Output the (x, y) coordinate of the center of the cell containing the given text.  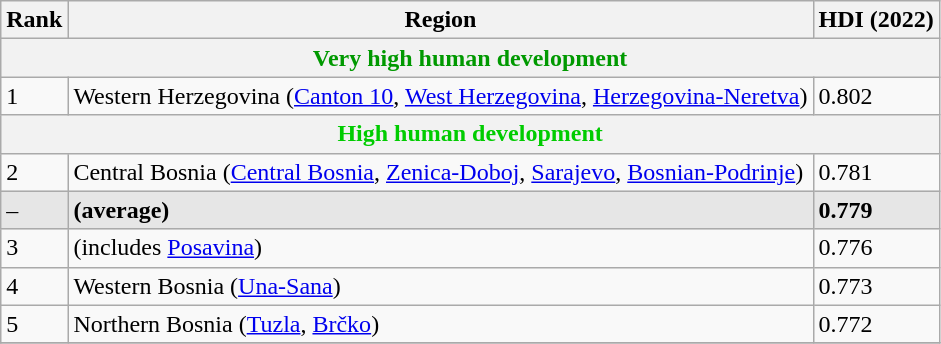
(average) (440, 210)
2 (34, 172)
0.779 (876, 210)
Western Herzegovina (Canton 10, West Herzegovina, Herzegovina-Neretva) (440, 96)
0.781 (876, 172)
– (34, 210)
0.773 (876, 286)
0.772 (876, 324)
Central Bosnia (Central Bosnia, Zenica-Doboj, Sarajevo, Bosnian-Podrinje) (440, 172)
High human development (470, 134)
Very high human development (470, 58)
(includes Posavina) (440, 248)
0.802 (876, 96)
5 (34, 324)
Rank (34, 20)
HDI (2022) (876, 20)
Western Bosnia (Una-Sana) (440, 286)
4 (34, 286)
Northern Bosnia (Tuzla, Brčko) (440, 324)
0.776 (876, 248)
Region (440, 20)
3 (34, 248)
1 (34, 96)
